Identify which cell holds the provided text, then report its (x, y) central coordinate. 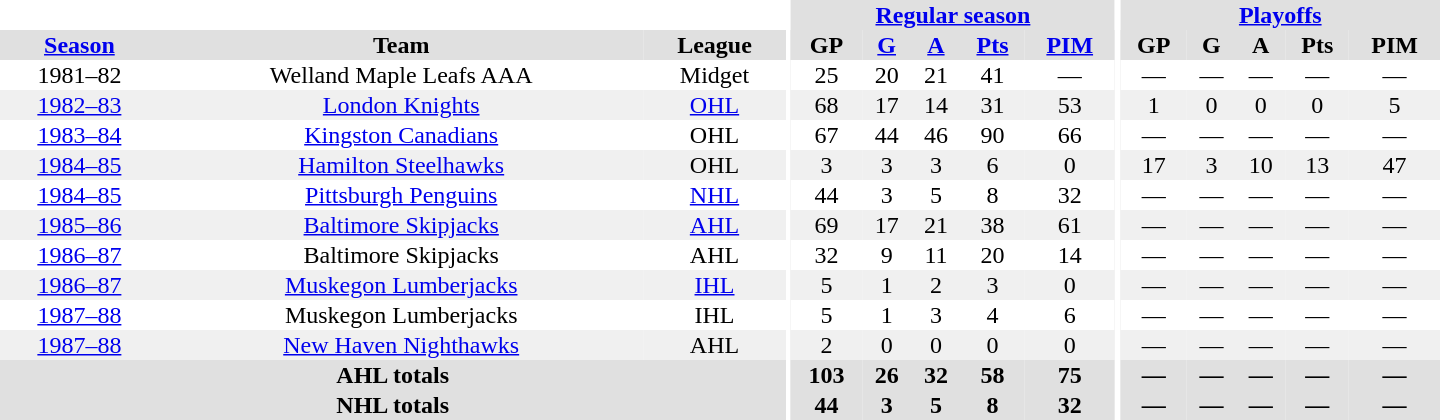
Hamilton Steelhawks (402, 165)
Kingston Canadians (402, 135)
Season (80, 45)
67 (826, 135)
31 (993, 105)
New Haven Nighthawks (402, 345)
League (715, 45)
NHL (715, 195)
1981–82 (80, 75)
AHL totals (392, 375)
103 (826, 375)
4 (993, 315)
53 (1070, 105)
69 (826, 225)
41 (993, 75)
1985–86 (80, 225)
13 (1317, 165)
75 (1070, 375)
Welland Maple Leafs AAA (402, 75)
Playoffs (1280, 15)
Midget (715, 75)
25 (826, 75)
38 (993, 225)
26 (886, 375)
61 (1070, 225)
NHL totals (392, 405)
46 (936, 135)
Regular season (953, 15)
1982–83 (80, 105)
47 (1394, 165)
Pittsburgh Penguins (402, 195)
66 (1070, 135)
London Knights (402, 105)
11 (936, 255)
68 (826, 105)
10 (1260, 165)
90 (993, 135)
Team (402, 45)
58 (993, 375)
1983–84 (80, 135)
9 (886, 255)
